Scan for the cell matching the given text and deliver its [x, y] coordinate at center. 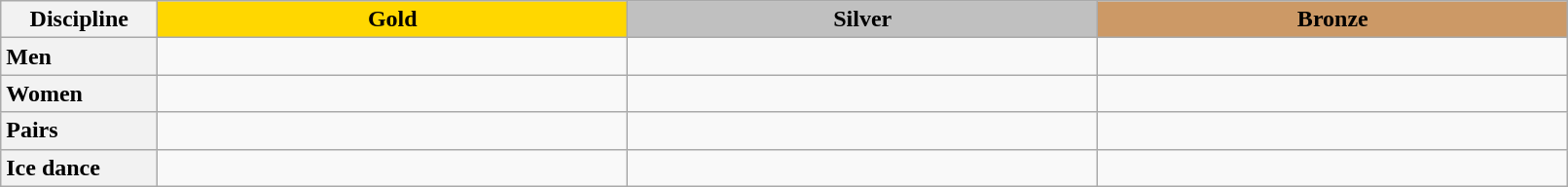
Silver [862, 19]
Bronze [1333, 19]
Ice dance [80, 168]
Men [80, 56]
Women [80, 93]
Discipline [80, 19]
Pairs [80, 131]
Gold [393, 19]
